Locate the cell with the specified text and output its (X, Y) center coordinate. 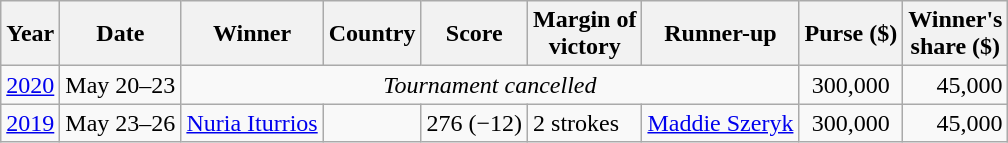
Date (120, 34)
Nuria Iturrios (252, 123)
Year (30, 34)
Tournament cancelled (490, 85)
May 20–23 (120, 85)
Purse ($) (851, 34)
2020 (30, 85)
Score (474, 34)
Runner-up (720, 34)
2019 (30, 123)
Winner'sshare ($) (956, 34)
Country (372, 34)
276 (−12) (474, 123)
Maddie Szeryk (720, 123)
May 23–26 (120, 123)
Winner (252, 34)
2 strokes (585, 123)
Margin ofvictory (585, 34)
